Locate the cell with the specified text and output its [X, Y] center coordinate. 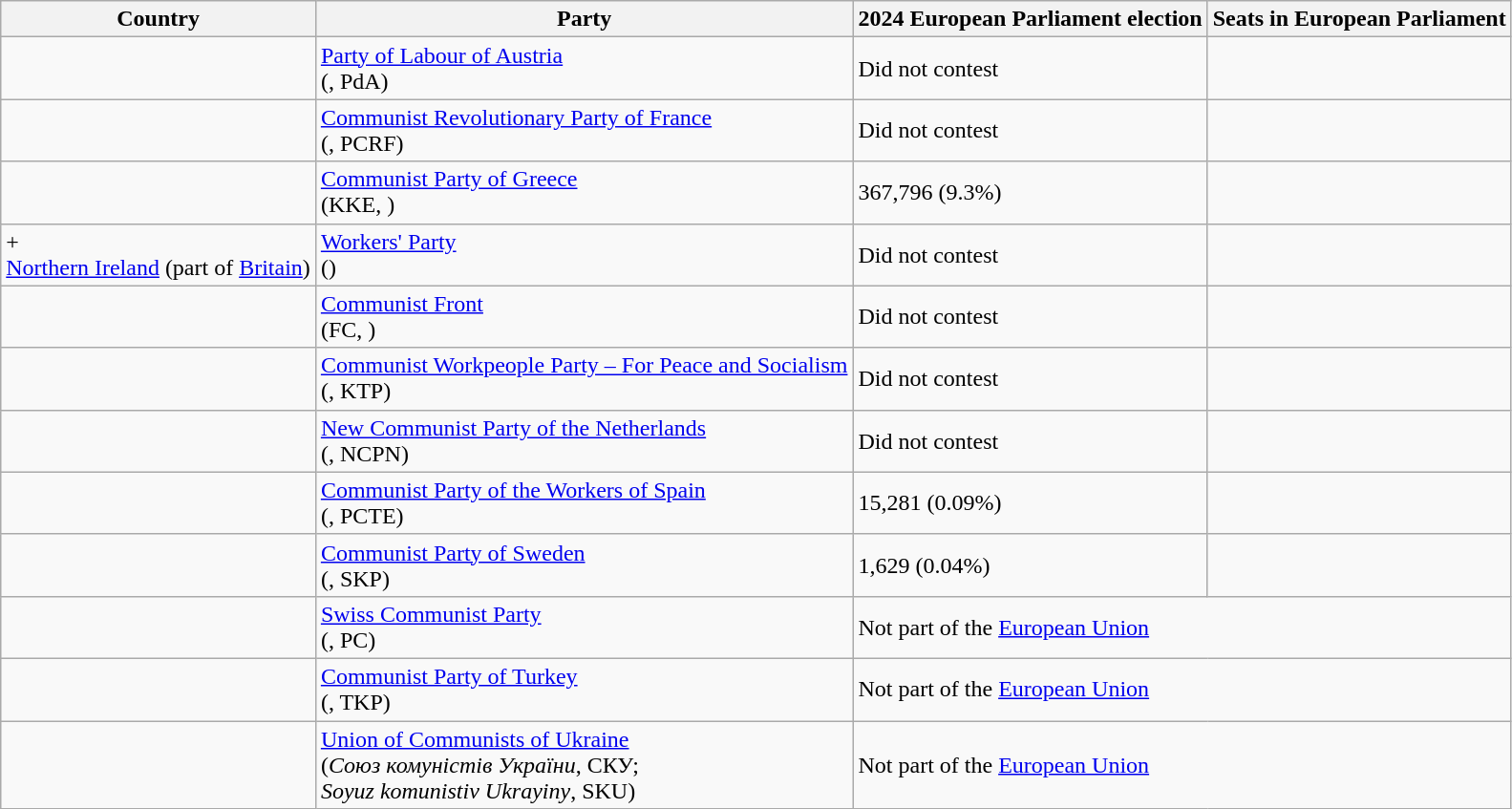
367,796 (9.3%) [1030, 193]
Communist Party of Sweden(, SKP) [585, 565]
Communist Front(FC, ) [585, 317]
Seats in European Parliament [1359, 19]
+ Northern Ireland (part of Britain) [159, 254]
New Communist Party of the Netherlands(, NCPN) [585, 441]
Country [159, 19]
Union of Communists of Ukraine(Союз комуністів України, СКУ;Soyuz komunistiv Ukrayiny, SKU) [585, 764]
1,629 (0.04%) [1030, 565]
Party of Labour of Austria(, PdA) [585, 69]
Swiss Communist Party(, PC) [585, 627]
2024 European Parliament election [1030, 19]
Communist Party of Greece(KKE, ) [585, 193]
Communist Workpeople Party – For Peace and Socialism(, KTP) [585, 378]
Communist Party of the Workers of Spain(, PCTE) [585, 502]
Communist Party of Turkey(, TKP) [585, 690]
15,281 (0.09%) [1030, 502]
Workers' Party() [585, 254]
Communist Revolutionary Party of France(, PCRF) [585, 130]
Party [585, 19]
